Search for the cell housing the specified text and yield its [X, Y] center coordinate. 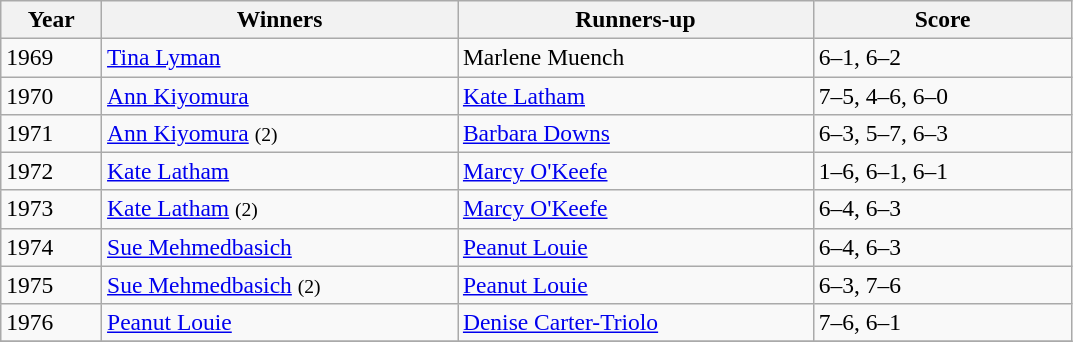
Denise Carter-Triolo [636, 322]
7–6, 6–1 [942, 322]
1–6, 6–1, 6–1 [942, 171]
1973 [52, 209]
1970 [52, 95]
1976 [52, 322]
6–3, 7–6 [942, 285]
Ann Kiyomura (2) [280, 133]
1975 [52, 285]
Kate Latham (2) [280, 209]
1972 [52, 171]
1969 [52, 57]
Tina Lyman [280, 57]
1974 [52, 247]
Score [942, 19]
1971 [52, 133]
Winners [280, 19]
Barbara Downs [636, 133]
Runners-up [636, 19]
6–3, 5–7, 6–3 [942, 133]
6–1, 6–2 [942, 57]
7–5, 4–6, 6–0 [942, 95]
Sue Mehmedbasich [280, 247]
Year [52, 19]
Sue Mehmedbasich (2) [280, 285]
Ann Kiyomura [280, 95]
Marlene Muench [636, 57]
